Scan for the cell matching the given text and deliver its [x, y] coordinate at center. 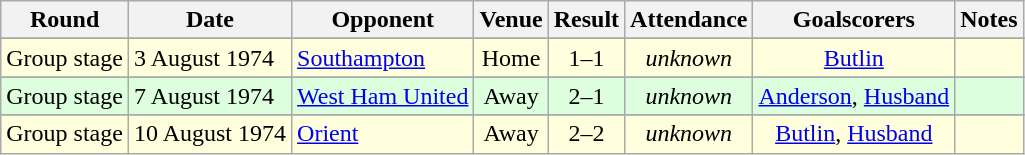
Notes [989, 20]
Venue [511, 20]
Butlin [854, 58]
2–2 [586, 134]
Goalscorers [854, 20]
Butlin, Husband [854, 134]
7 August 1974 [210, 96]
Date [210, 20]
Result [586, 20]
Anderson, Husband [854, 96]
1–1 [586, 58]
West Ham United [383, 96]
Opponent [383, 20]
Orient [383, 134]
Attendance [689, 20]
Southampton [383, 58]
2–1 [586, 96]
10 August 1974 [210, 134]
3 August 1974 [210, 58]
Home [511, 58]
Round [65, 20]
